Pinpoint the cell where the given text exists, returning its [X, Y] midpoint coordinate. 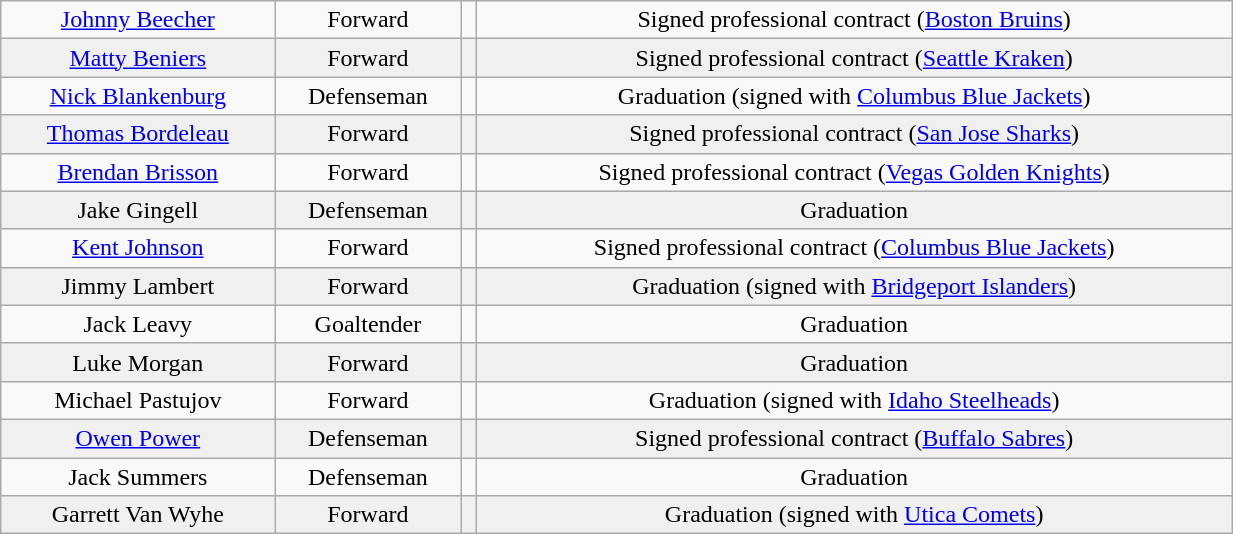
Graduation (signed with Utica Comets) [854, 515]
Signed professional contract (Seattle Kraken) [854, 58]
Kent Johnson [138, 248]
Signed professional contract (Boston Bruins) [854, 20]
Brendan Brisson [138, 172]
Thomas Bordeleau [138, 134]
Signed professional contract (Vegas Golden Knights) [854, 172]
Jack Summers [138, 477]
Signed professional contract (San Jose Sharks) [854, 134]
Luke Morgan [138, 362]
Signed professional contract (Buffalo Sabres) [854, 438]
Graduation (signed with Columbus Blue Jackets) [854, 96]
Owen Power [138, 438]
Michael Pastujov [138, 400]
Graduation (signed with Idaho Steelheads) [854, 400]
Nick Blankenburg [138, 96]
Jimmy Lambert [138, 286]
Jake Gingell [138, 210]
Garrett Van Wyhe [138, 515]
Graduation (signed with Bridgeport Islanders) [854, 286]
Jack Leavy [138, 324]
Signed professional contract (Columbus Blue Jackets) [854, 248]
Johnny Beecher [138, 20]
Matty Beniers [138, 58]
Goaltender [368, 324]
